Detect which cell encompasses the target text, then output its [X, Y] center coordinate. 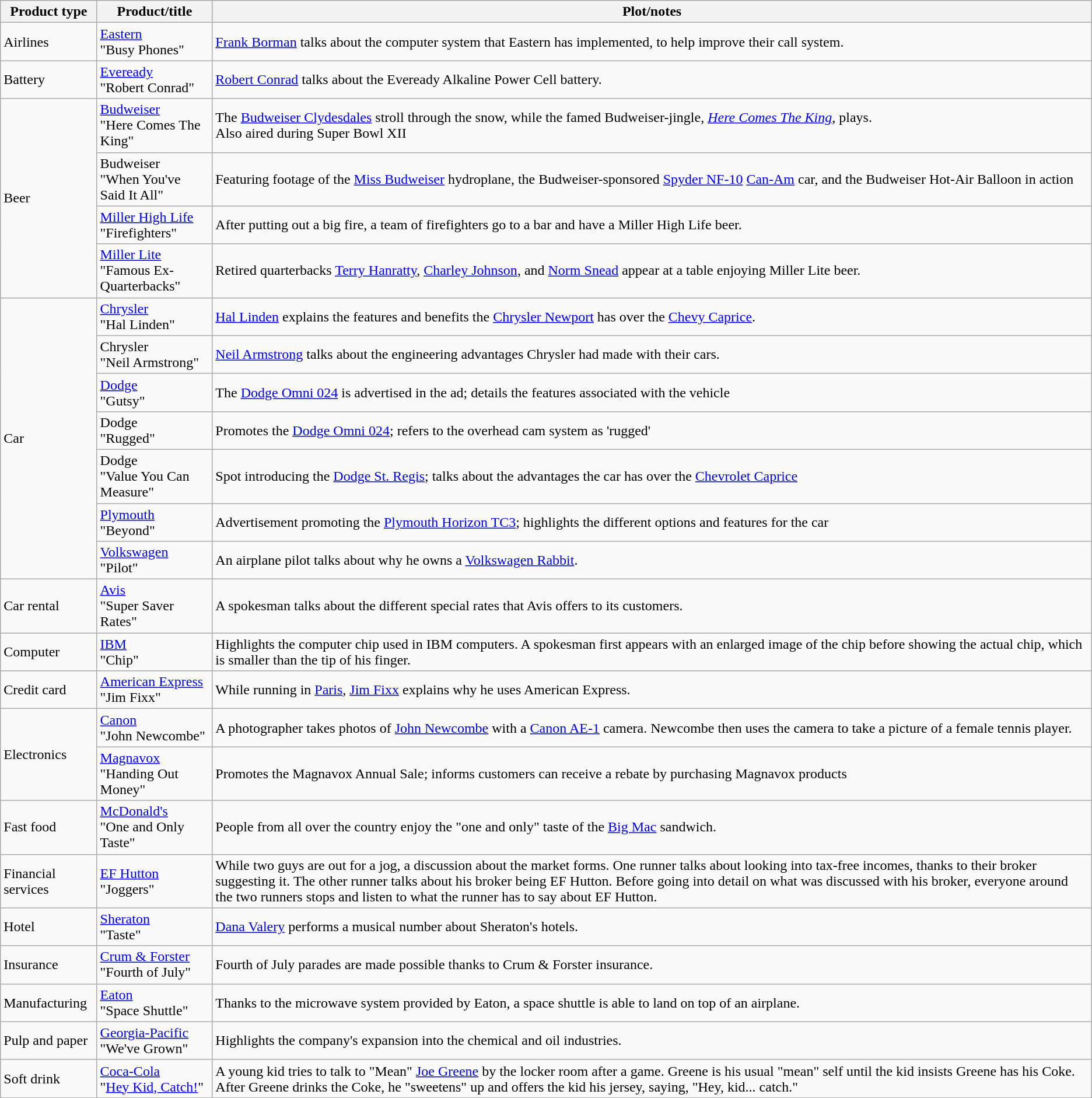
Promotes the Dodge Omni 024; refers to the overhead cam system as 'rugged' [652, 431]
IBM"Chip" [155, 652]
The Budweiser Clydesdales stroll through the snow, while the famed Budweiser-jingle, Here Comes The King, plays.Also aired during Super Bowl XII [652, 125]
Computer [49, 652]
Neil Armstrong talks about the engineering advantages Chrysler had made with their cars. [652, 355]
Sheraton"Taste" [155, 926]
Eaton"Space Shuttle" [155, 1002]
Product/title [155, 12]
Car rental [49, 606]
Airlines [49, 42]
People from all over the country enjoy the "one and only" taste of the Big Mac sandwich. [652, 827]
Manufacturing [49, 1002]
American Express"Jim Fixx" [155, 690]
Plymouth "Beyond" [155, 522]
Beer [49, 198]
EF Hutton"Joggers" [155, 881]
Magnavox"Handing Out Money" [155, 774]
Insurance [49, 965]
Advertisement promoting the Plymouth Horizon TC3; highlights the different options and features for the car [652, 522]
Canon"John Newcombe" [155, 728]
Eastern"Busy Phones" [155, 42]
Financial services [49, 881]
Featuring footage of the Miss Budweiser hydroplane, the Budweiser-sponsored Spyder NF-10 Can-Am car, and the Budweiser Hot-Air Balloon in action [652, 179]
An airplane pilot talks about why he owns a Volkswagen Rabbit. [652, 560]
Volkswagen"Pilot" [155, 560]
Dodge"Gutsy" [155, 392]
A photographer takes photos of John Newcombe with a Canon AE-1 camera. Newcombe then uses the camera to take a picture of a female tennis player. [652, 728]
Pulp and paper [49, 1041]
A spokesman talks about the different special rates that Avis offers to its customers. [652, 606]
Promotes the Magnavox Annual Sale; informs customers can receive a rebate by purchasing Magnavox products [652, 774]
Coca-Cola"Hey Kid, Catch!" [155, 1078]
Spot introducing the Dodge St. Regis; talks about the advantages the car has over the Chevrolet Caprice [652, 476]
Electronics [49, 755]
Chrysler"Hal Linden" [155, 316]
Fourth of July parades are made possible thanks to Crum & Forster insurance. [652, 965]
While running in Paris, Jim Fixx explains why he uses American Express. [652, 690]
Frank Borman talks about the computer system that Eastern has implemented, to help improve their call system. [652, 42]
Soft drink [49, 1078]
Dana Valery performs a musical number about Sheraton's hotels. [652, 926]
Retired quarterbacks Terry Hanratty, Charley Johnson, and Norm Snead appear at a table enjoying Miller Lite beer. [652, 271]
Highlights the company's expansion into the chemical and oil industries. [652, 1041]
Chrysler"Neil Armstrong" [155, 355]
Crum & Forster"Fourth of July" [155, 965]
Hotel [49, 926]
Dodge"Rugged" [155, 431]
Battery [49, 79]
Fast food [49, 827]
Budweiser"Here Comes The King" [155, 125]
Product type [49, 12]
Robert Conrad talks about the Eveready Alkaline Power Cell battery. [652, 79]
Georgia-Pacific"We've Grown" [155, 1041]
Budweiser"When You've Said It All" [155, 179]
Hal Linden explains the features and benefits the Chrysler Newport has over the Chevy Caprice. [652, 316]
Thanks to the microwave system provided by Eaton, a space shuttle is able to land on top of an airplane. [652, 1002]
The Dodge Omni 024 is advertised in the ad; details the features associated with the vehicle [652, 392]
Miller High Life"Firefighters" [155, 225]
Miller Lite"Famous Ex-Quarterbacks" [155, 271]
Eveready"Robert Conrad" [155, 79]
After putting out a big fire, a team of firefighters go to a bar and have a Miller High Life beer. [652, 225]
Car [49, 438]
Dodge"Value You Can Measure" [155, 476]
Avis"Super Saver Rates" [155, 606]
McDonald's"One and Only Taste" [155, 827]
Plot/notes [652, 12]
Credit card [49, 690]
